Determine the (X, Y) coordinate at the center of the cell enclosing the given text.  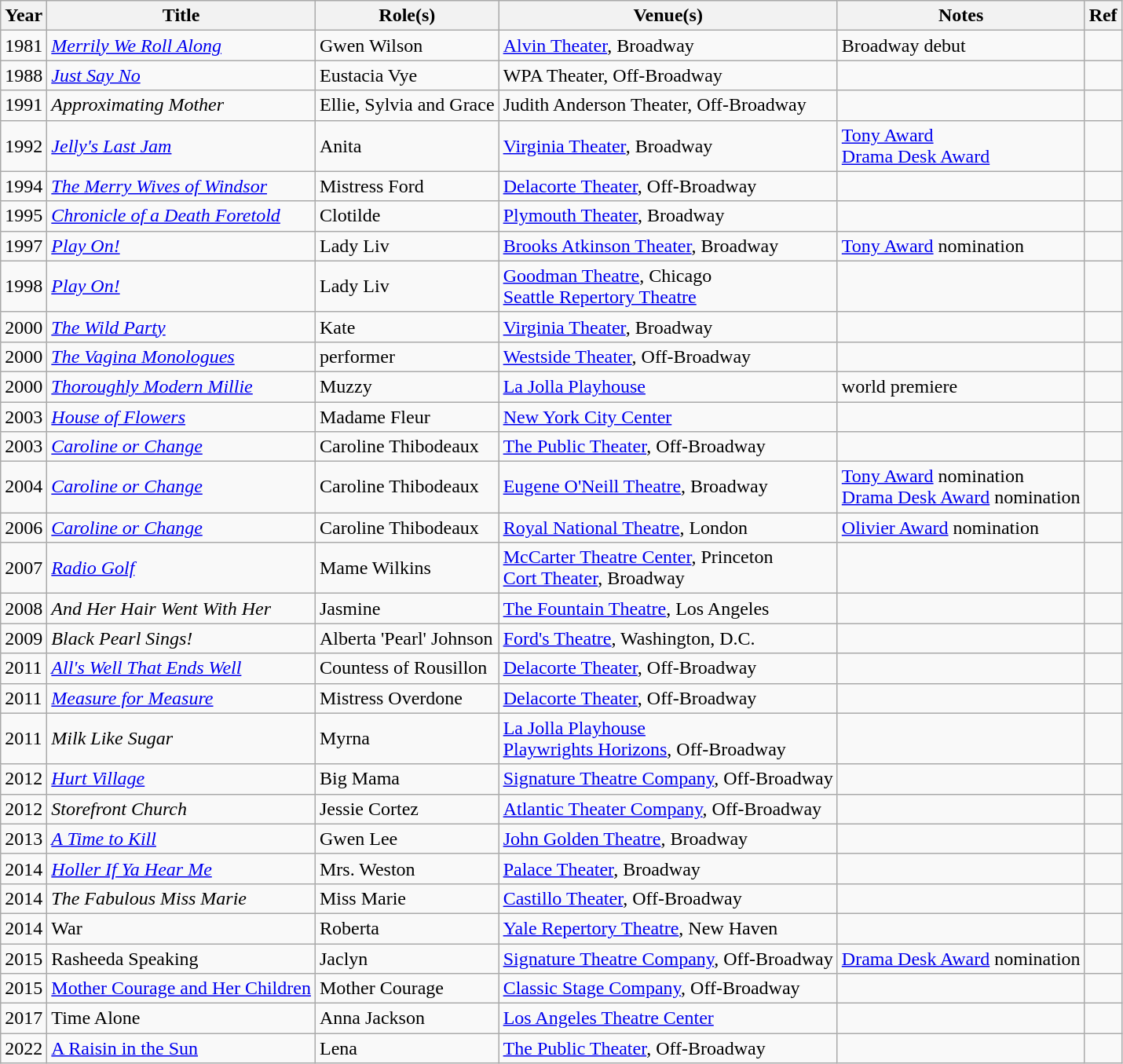
Approximating Mother (181, 105)
Tony Award nomination (961, 246)
The Fountain Theatre, Los Angeles (668, 609)
Eustacia Vye (407, 75)
Castillo Theater, Off-Broadway (668, 898)
Kate (407, 327)
2004 (24, 487)
Mistress Ford (407, 186)
Yale Repertory Theatre, New Haven (668, 928)
Jasmine (407, 609)
Broadway debut (961, 46)
1988 (24, 75)
Just Say No (181, 75)
2006 (24, 528)
2007 (24, 569)
1991 (24, 105)
Tony Award nominationDrama Desk Award nomination (961, 487)
John Golden Theatre, Broadway (668, 839)
Jessie Cortez (407, 809)
The Vagina Monologues (181, 356)
Mother Courage and Her Children (181, 989)
Miss Marie (407, 898)
Eugene O'Neill Theatre, Broadway (668, 487)
La Jolla PlayhousePlaywrights Horizons, Off-Broadway (668, 738)
world premiere (961, 386)
Classic Stage Company, Off-Broadway (668, 989)
All's Well That Ends Well (181, 668)
Big Mama (407, 779)
Clotilde (407, 216)
1997 (24, 246)
The Merry Wives of Windsor (181, 186)
Mame Wilkins (407, 569)
Year (24, 16)
Black Pearl Sings! (181, 638)
A Raisin in the Sun (181, 1048)
Holler If Ya Hear Me (181, 868)
1994 (24, 186)
Jaclyn (407, 959)
2017 (24, 1018)
Judith Anderson Theater, Off-Broadway (668, 105)
Jelly's Last Jam (181, 146)
Measure for Measure (181, 698)
Merrily We Roll Along (181, 46)
Milk Like Sugar (181, 738)
1992 (24, 146)
La Jolla Playhouse (668, 386)
Alberta 'Pearl' Johnson (407, 638)
War (181, 928)
Atlantic Theater Company, Off-Broadway (668, 809)
Goodman Theatre, ChicagoSeattle Repertory Theatre (668, 286)
Olivier Award nomination (961, 528)
Anna Jackson (407, 1018)
Countess of Rousillon (407, 668)
Chronicle of a Death Foretold (181, 216)
Ford's Theatre, Washington, D.C. (668, 638)
Brooks Atkinson Theater, Broadway (668, 246)
Anita (407, 146)
Madame Fleur (407, 417)
Palace Theater, Broadway (668, 868)
Gwen Wilson (407, 46)
Ref (1103, 16)
House of Flowers (181, 417)
2022 (24, 1048)
Los Angeles Theatre Center (668, 1018)
And Her Hair Went With Her (181, 609)
Gwen Lee (407, 839)
Alvin Theater, Broadway (668, 46)
New York City Center (668, 417)
The Wild Party (181, 327)
2013 (24, 839)
Muzzy (407, 386)
Thoroughly Modern Millie (181, 386)
The Fabulous Miss Marie (181, 898)
Mother Courage (407, 989)
Notes (961, 16)
Plymouth Theater, Broadway (668, 216)
Ellie, Sylvia and Grace (407, 105)
A Time to Kill (181, 839)
Venue(s) (668, 16)
Mistress Overdone (407, 698)
Roberta (407, 928)
Role(s) (407, 16)
Drama Desk Award nomination (961, 959)
Tony AwardDrama Desk Award (961, 146)
Storefront Church (181, 809)
1995 (24, 216)
Hurt Village (181, 779)
performer (407, 356)
Royal National Theatre, London (668, 528)
2009 (24, 638)
Time Alone (181, 1018)
Lena (407, 1048)
Myrna (407, 738)
2008 (24, 609)
Title (181, 16)
1981 (24, 46)
Mrs. Weston (407, 868)
WPA Theater, Off-Broadway (668, 75)
Westside Theater, Off-Broadway (668, 356)
McCarter Theatre Center, PrincetonCort Theater, Broadway (668, 569)
Radio Golf (181, 569)
1998 (24, 286)
Rasheeda Speaking (181, 959)
